Locate the cell with the specified text and output its (X, Y) center coordinate. 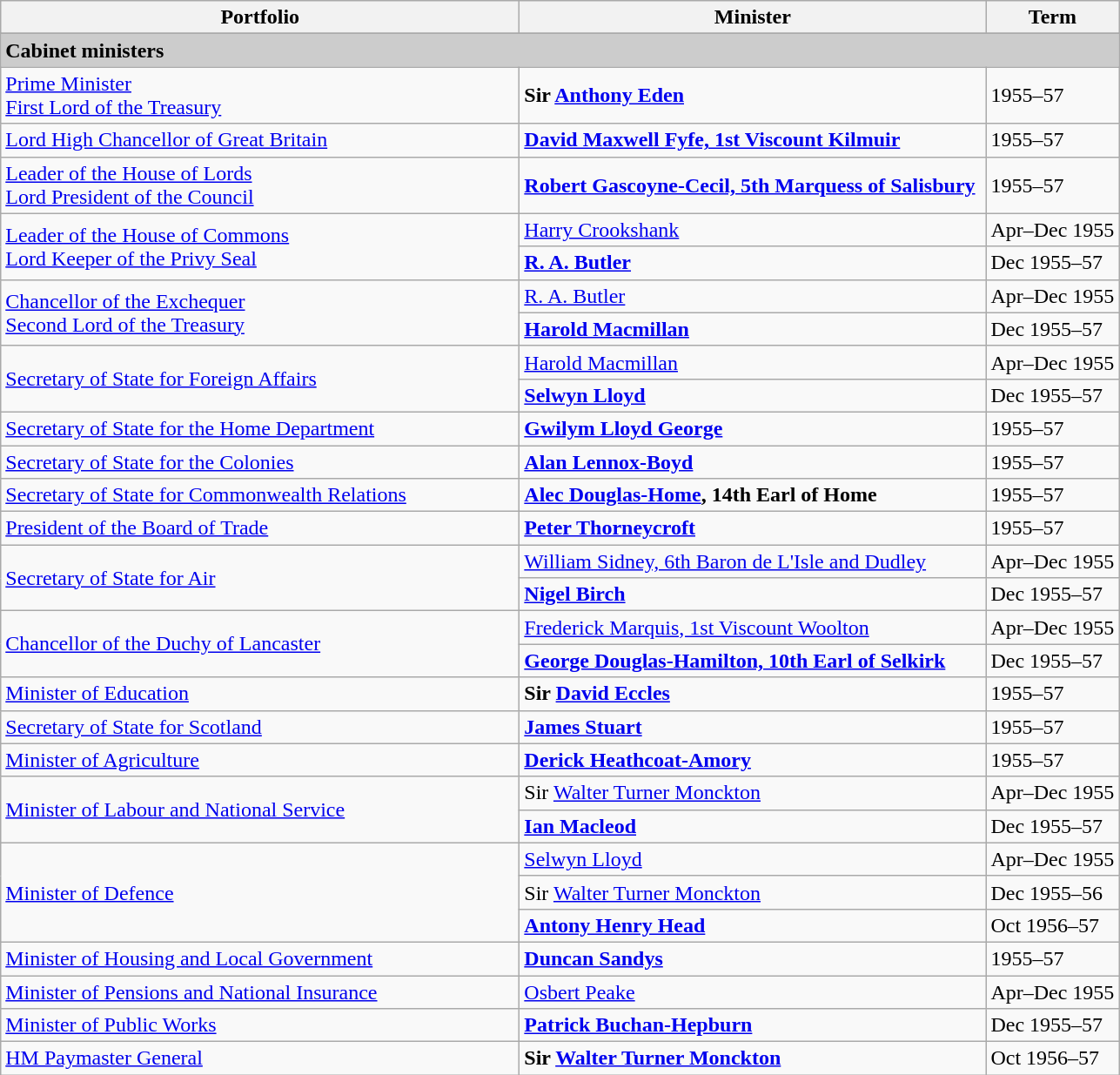
Osbert Peake (753, 991)
Dec 1955–56 (1053, 892)
William Sidney, 6th Baron de L'Isle and Dudley (753, 561)
Minister of Education (260, 694)
Lord High Chancellor of Great Britain (260, 140)
Alan Lennox-Boyd (753, 462)
Portfolio (260, 17)
Leader of the House of LordsLord President of the Council (260, 185)
Minister of Public Works (260, 1025)
Term (1053, 17)
Prime MinisterFirst Lord of the Treasury (260, 96)
Alec Douglas-Home, 14th Earl of Home (753, 495)
Leader of the House of CommonsLord Keeper of the Privy Seal (260, 246)
George Douglas-Hamilton, 10th Earl of Selkirk (753, 661)
Secretary of State for Foreign Affairs (260, 379)
Minister of Defence (260, 892)
Minister of Agriculture (260, 760)
Duncan Sandys (753, 958)
Secretary of State for Scotland (260, 727)
Secretary of State for the Home Department (260, 428)
Chancellor of the Duchy of Lancaster (260, 644)
Secretary of State for the Colonies (260, 462)
Robert Gascoyne-Cecil, 5th Marquess of Salisbury (753, 185)
Peter Thorneycroft (753, 528)
Sir Anthony Eden (753, 96)
Secretary of State for Air (260, 578)
Nigel Birch (753, 595)
Ian Macleod (753, 826)
Harry Crookshank (753, 230)
Cabinet ministers (560, 50)
Minister of Pensions and National Insurance (260, 991)
James Stuart (753, 727)
Minister (753, 17)
David Maxwell Fyfe, 1st Viscount Kilmuir (753, 140)
Derick Heathcoat-Amory (753, 760)
Minister of Housing and Local Government (260, 958)
Gwilym Lloyd George (753, 428)
Chancellor of the ExchequerSecond Lord of the Treasury (260, 312)
Antony Henry Head (753, 925)
Secretary of State for Commonwealth Relations (260, 495)
HM Paymaster General (260, 1058)
Patrick Buchan-Hepburn (753, 1025)
Sir David Eccles (753, 694)
Minister of Labour and National Service (260, 810)
President of the Board of Trade (260, 528)
Frederick Marquis, 1st Viscount Woolton (753, 628)
